Search for the cell housing the specified text and yield its [X, Y] center coordinate. 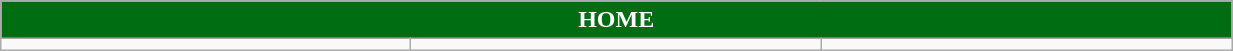
HOME [616, 20]
